Find where the given text appears and provide that cell's center as (x, y) coordinate. 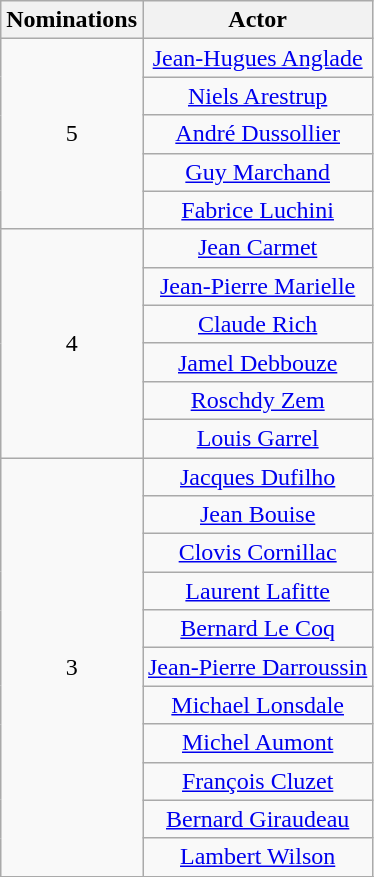
Fabrice Luchini (257, 210)
Jean Carmet (257, 248)
Niels Arestrup (257, 96)
Actor (257, 20)
3 (72, 668)
François Cluzet (257, 781)
5 (72, 134)
Jamel Debbouze (257, 362)
Clovis Cornillac (257, 553)
Bernard Le Coq (257, 629)
4 (72, 343)
Guy Marchand (257, 172)
Lambert Wilson (257, 857)
André Dussollier (257, 134)
Laurent Lafitte (257, 591)
Jean-Pierre Marielle (257, 286)
Bernard Giraudeau (257, 819)
Michel Aumont (257, 743)
Michael Lonsdale (257, 705)
Jean-Hugues Anglade (257, 58)
Jean Bouise (257, 515)
Louis Garrel (257, 438)
Claude Rich (257, 324)
Jean-Pierre Darroussin (257, 667)
Nominations (72, 20)
Roschdy Zem (257, 400)
Jacques Dufilho (257, 477)
